From the cell containing the given text, extract its center point as (X, Y) coordinate. 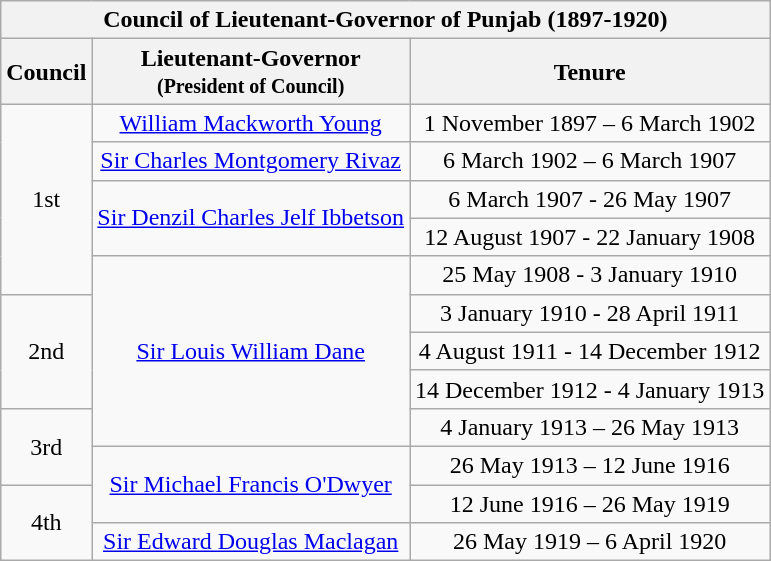
Sir Charles Montgomery Rivaz (251, 161)
26 May 1913 – 12 June 1916 (590, 465)
William Mackworth Young (251, 123)
12 June 1916 – 26 May 1919 (590, 503)
6 March 1902 – 6 March 1907 (590, 161)
3rd (46, 446)
14 December 1912 - 4 January 1913 (590, 389)
Sir Michael Francis O'Dwyer (251, 484)
4 January 1913 – 26 May 1913 (590, 427)
26 May 1919 – 6 April 1920 (590, 542)
2nd (46, 351)
12 August 1907 - 22 January 1908 (590, 237)
25 May 1908 - 3 January 1910 (590, 275)
4 August 1911 - 14 December 1912 (590, 351)
Sir Louis William Dane (251, 351)
Council (46, 72)
Sir Denzil Charles Jelf Ibbetson (251, 218)
1st (46, 199)
1 November 1897 – 6 March 1902 (590, 123)
3 January 1910 - 28 April 1911 (590, 313)
4th (46, 522)
Council of Lieutenant-Governor of Punjab (1897-1920) (386, 20)
Tenure (590, 72)
6 March 1907 - 26 May 1907 (590, 199)
Sir Edward Douglas Maclagan (251, 542)
Lieutenant-Governor(President of Council) (251, 72)
